Capture the cell that displays the provided text and extract its (X, Y) central coordinate. 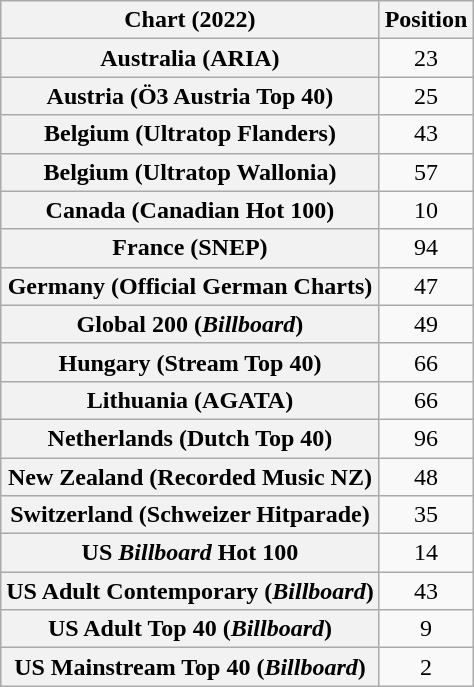
57 (426, 172)
Switzerland (Schweizer Hitparade) (190, 515)
US Adult Contemporary (Billboard) (190, 591)
25 (426, 96)
35 (426, 515)
US Billboard Hot 100 (190, 553)
23 (426, 58)
Germany (Official German Charts) (190, 286)
Netherlands (Dutch Top 40) (190, 438)
US Adult Top 40 (Billboard) (190, 629)
Canada (Canadian Hot 100) (190, 210)
Australia (ARIA) (190, 58)
96 (426, 438)
Belgium (Ultratop Flanders) (190, 134)
Belgium (Ultratop Wallonia) (190, 172)
47 (426, 286)
Global 200 (Billboard) (190, 324)
Lithuania (AGATA) (190, 400)
94 (426, 248)
2 (426, 667)
France (SNEP) (190, 248)
Chart (2022) (190, 20)
New Zealand (Recorded Music NZ) (190, 477)
US Mainstream Top 40 (Billboard) (190, 667)
Position (426, 20)
14 (426, 553)
9 (426, 629)
48 (426, 477)
10 (426, 210)
Austria (Ö3 Austria Top 40) (190, 96)
49 (426, 324)
Hungary (Stream Top 40) (190, 362)
